Scan for the cell matching the given text and deliver its (X, Y) coordinate at center. 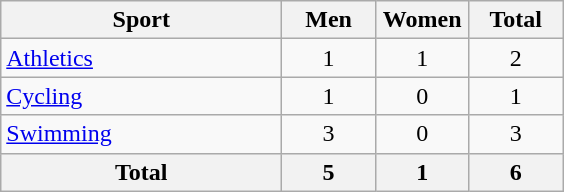
Sport (142, 20)
Swimming (142, 134)
Men (329, 20)
Athletics (142, 58)
2 (516, 58)
Women (422, 20)
6 (516, 172)
Cycling (142, 96)
5 (329, 172)
